Capture the cell that displays the provided text and extract its (X, Y) central coordinate. 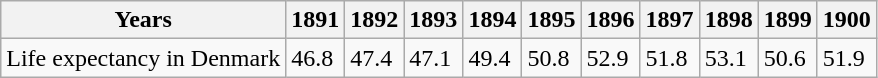
1897 (670, 20)
50.6 (788, 58)
52.9 (610, 58)
1895 (552, 20)
1893 (434, 20)
50.8 (552, 58)
1891 (316, 20)
1892 (374, 20)
47.1 (434, 58)
49.4 (492, 58)
Life expectancy in Denmark (144, 58)
1896 (610, 20)
46.8 (316, 58)
1894 (492, 20)
1898 (728, 20)
Years (144, 20)
53.1 (728, 58)
51.8 (670, 58)
1900 (846, 20)
51.9 (846, 58)
47.4 (374, 58)
1899 (788, 20)
